For the text-containing cell, return its midpoint in [X, Y] coordinate format. 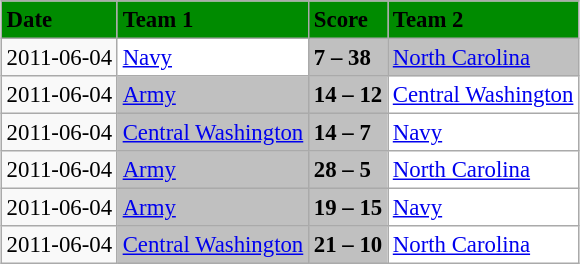
14 – 7 [348, 133]
Team 1 [212, 20]
14 – 12 [348, 95]
Date [59, 20]
28 – 5 [348, 170]
Team 2 [484, 20]
7 – 38 [348, 57]
Score [348, 20]
21 – 10 [348, 245]
19 – 15 [348, 208]
